Locate the cell with the specified text and output its [X, Y] center coordinate. 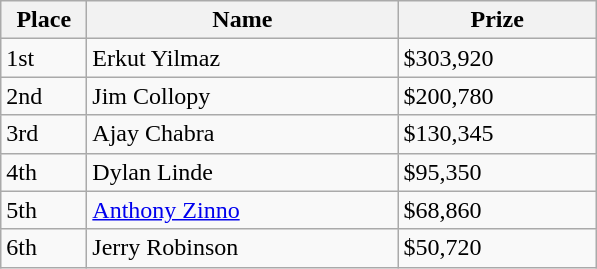
Ajay Chabra [242, 134]
2nd [44, 96]
Dylan Linde [242, 172]
Jim Collopy [242, 96]
4th [44, 172]
1st [44, 58]
$50,720 [498, 248]
Erkut Yilmaz [242, 58]
$95,350 [498, 172]
$303,920 [498, 58]
Name [242, 20]
5th [44, 210]
3rd [44, 134]
$130,345 [498, 134]
Prize [498, 20]
Place [44, 20]
$200,780 [498, 96]
Jerry Robinson [242, 248]
Anthony Zinno [242, 210]
$68,860 [498, 210]
6th [44, 248]
